Output the [X, Y] coordinate of the center of the cell containing the given text.  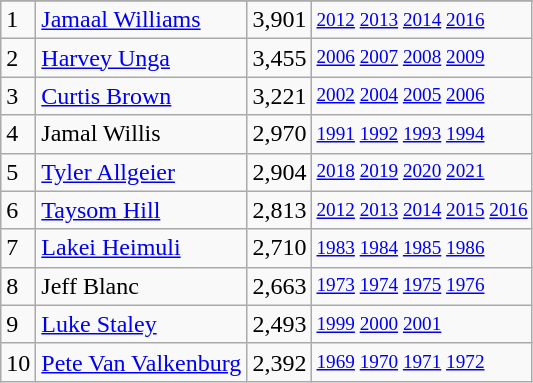
2,493 [280, 324]
Lakei Heimuli [142, 248]
2,663 [280, 286]
10 [18, 362]
Tyler Allgeier [142, 172]
2018 2019 2020 2021 [422, 172]
2,710 [280, 248]
2012 2013 2014 2015 2016 [422, 210]
Taysom Hill [142, 210]
6 [18, 210]
1991 1992 1993 1994 [422, 134]
2,970 [280, 134]
3,901 [280, 20]
2,813 [280, 210]
2012 2013 2014 2016 [422, 20]
1999 2000 2001 [422, 324]
3,455 [280, 58]
2006 2007 2008 2009 [422, 58]
9 [18, 324]
1983 1984 1985 1986 [422, 248]
3 [18, 96]
Jeff Blanc [142, 286]
5 [18, 172]
Curtis Brown [142, 96]
2,904 [280, 172]
2 [18, 58]
1973 1974 1975 1976 [422, 286]
4 [18, 134]
8 [18, 286]
7 [18, 248]
Harvey Unga [142, 58]
Jamal Willis [142, 134]
Pete Van Valkenburg [142, 362]
1 [18, 20]
2002 2004 2005 2006 [422, 96]
Luke Staley [142, 324]
Jamaal Williams [142, 20]
3,221 [280, 96]
1969 1970 1971 1972 [422, 362]
2,392 [280, 362]
